Search for the cell housing the specified text and yield its [x, y] center coordinate. 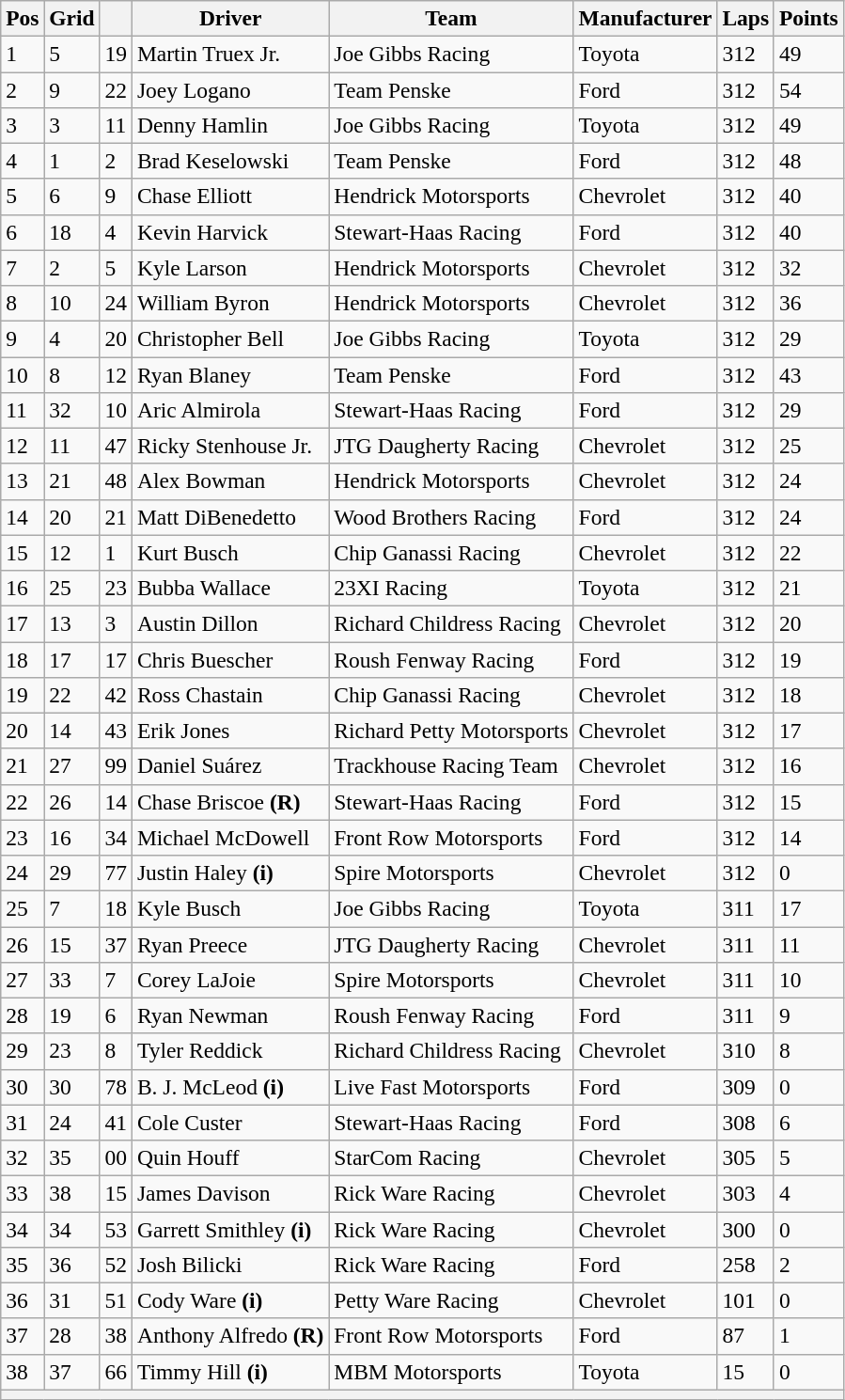
47 [116, 446]
42 [116, 695]
Ricky Stenhouse Jr. [229, 446]
Joey Logano [229, 89]
53 [116, 1229]
Anthony Alfredo (R) [229, 1336]
Ryan Preece [229, 944]
StarCom Racing [451, 1157]
Ryan Blaney [229, 374]
Austin Dillon [229, 623]
300 [746, 1229]
Chase Elliott [229, 197]
310 [746, 1051]
Martin Truex Jr. [229, 54]
Manufacturer [645, 18]
Michael McDowell [229, 838]
303 [746, 1193]
B. J. McLeod (i) [229, 1087]
Erik Jones [229, 731]
Richard Petty Motorsports [451, 731]
54 [808, 89]
Josh Bilicki [229, 1265]
99 [116, 766]
Bubba Wallace [229, 588]
52 [116, 1265]
Denny Hamlin [229, 125]
101 [746, 1300]
Grid [71, 18]
Tyler Reddick [229, 1051]
Wood Brothers Racing [451, 517]
51 [116, 1300]
Matt DiBenedetto [229, 517]
258 [746, 1265]
Corey LaJoie [229, 980]
305 [746, 1157]
Trackhouse Racing Team [451, 766]
23XI Racing [451, 588]
MBM Motorsports [451, 1372]
309 [746, 1087]
Christopher Bell [229, 338]
41 [116, 1123]
Chris Buescher [229, 659]
Driver [229, 18]
Kyle Busch [229, 908]
00 [116, 1157]
Live Fast Motorsports [451, 1087]
Daniel Suárez [229, 766]
James Davison [229, 1193]
78 [116, 1087]
Kurt Busch [229, 553]
Team [451, 18]
Brad Keselowski [229, 161]
Justin Haley (i) [229, 873]
Chase Briscoe (R) [229, 802]
66 [116, 1372]
Kyle Larson [229, 268]
Ross Chastain [229, 695]
77 [116, 873]
William Byron [229, 303]
Aric Almirola [229, 410]
Kevin Harvick [229, 232]
308 [746, 1123]
Petty Ware Racing [451, 1300]
Quin Houff [229, 1157]
Pos [23, 18]
Ryan Newman [229, 1015]
Cody Ware (i) [229, 1300]
Cole Custer [229, 1123]
Laps [746, 18]
87 [746, 1336]
Points [808, 18]
Alex Bowman [229, 481]
Garrett Smithley (i) [229, 1229]
Timmy Hill (i) [229, 1372]
